Detect which cell encompasses the target text, then output its (X, Y) center coordinate. 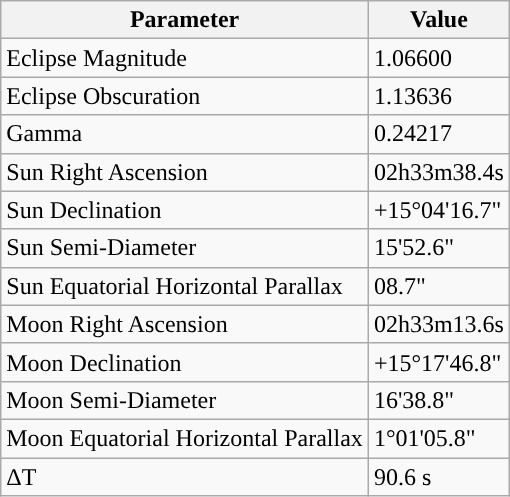
Value (438, 20)
Sun Declination (185, 210)
02h33m38.4s (438, 172)
Eclipse Magnitude (185, 58)
Moon Equatorial Horizontal Parallax (185, 438)
0.24217 (438, 134)
ΔT (185, 477)
Moon Right Ascension (185, 324)
Sun Semi-Diameter (185, 248)
+15°17'46.8" (438, 362)
15'52.6" (438, 248)
90.6 s (438, 477)
02h33m13.6s (438, 324)
Moon Semi-Diameter (185, 400)
08.7" (438, 286)
+15°04'16.7" (438, 210)
Moon Declination (185, 362)
Sun Equatorial Horizontal Parallax (185, 286)
1.06600 (438, 58)
16'38.8" (438, 400)
Sun Right Ascension (185, 172)
1°01'05.8" (438, 438)
Parameter (185, 20)
Eclipse Obscuration (185, 96)
Gamma (185, 134)
1.13636 (438, 96)
